For the text-containing cell, return its midpoint in (X, Y) coordinate format. 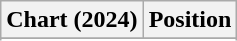
Chart (2024) (72, 20)
Position (190, 20)
